Scan for the cell matching the given text and deliver its [X, Y] coordinate at center. 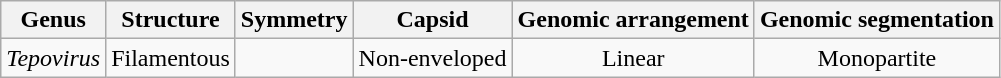
Capsid [432, 20]
Genomic arrangement [633, 20]
Filamentous [171, 58]
Genomic segmentation [876, 20]
Monopartite [876, 58]
Non-enveloped [432, 58]
Genus [54, 20]
Tepovirus [54, 58]
Linear [633, 58]
Symmetry [294, 20]
Structure [171, 20]
